Return the [x, y] coordinate for the center point of the cell that contains the specified text.  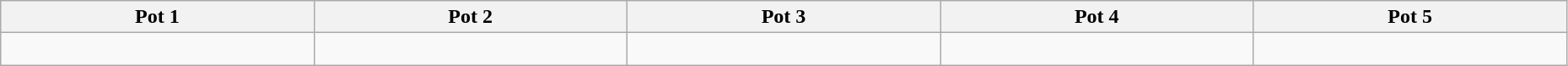
Pot 3 [783, 17]
Pot 1 [157, 17]
Pot 2 [471, 17]
Pot 4 [1097, 17]
Pot 5 [1410, 17]
